Search for the cell housing the specified text and yield its (x, y) center coordinate. 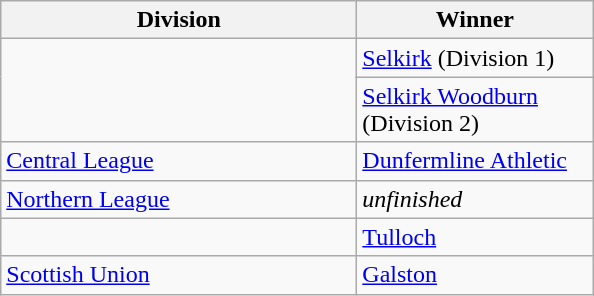
Central League (179, 161)
Scottish Union (179, 275)
Tulloch (475, 237)
Galston (475, 275)
Winner (475, 20)
Division (179, 20)
Dunfermline Athletic (475, 161)
Northern League (179, 199)
Selkirk (Division 1) (475, 58)
unfinished (475, 199)
Selkirk Woodburn (Division 2) (475, 110)
